Capture the cell that displays the provided text and extract its (x, y) central coordinate. 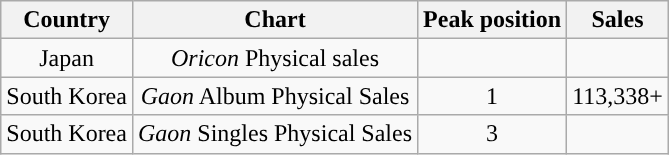
Oricon Physical sales (274, 58)
3 (492, 134)
Country (67, 20)
Japan (67, 58)
Gaon Album Physical Sales (274, 96)
Gaon Singles Physical Sales (274, 134)
Sales (618, 20)
Chart (274, 20)
Peak position (492, 20)
1 (492, 96)
113,338+ (618, 96)
